Extract the (x, y) coordinate from the center of the cell holding the provided text.  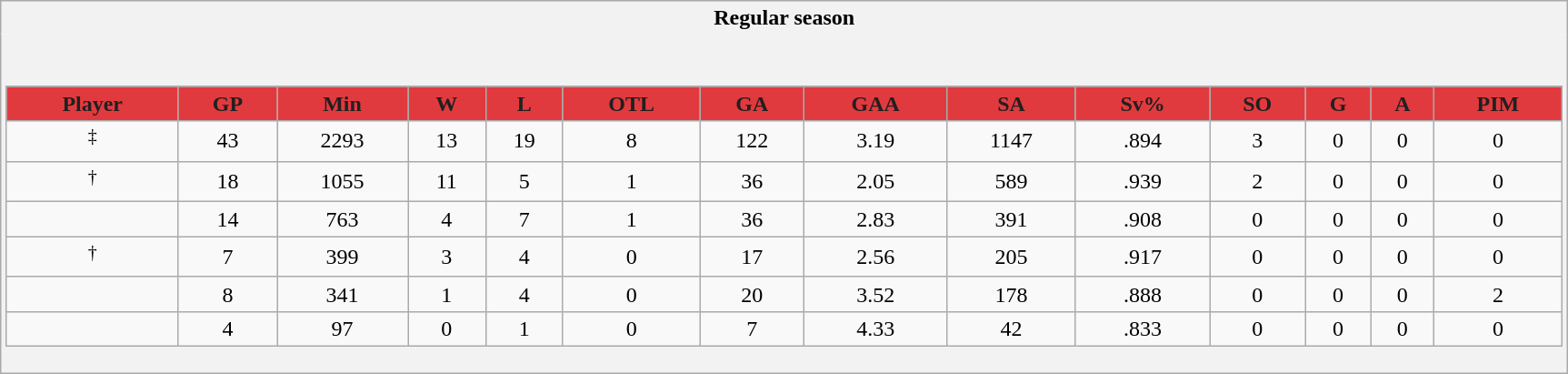
G (1338, 104)
.888 (1142, 294)
13 (447, 142)
341 (343, 294)
17 (753, 257)
178 (1012, 294)
.917 (1142, 257)
.908 (1142, 219)
Sv% (1142, 104)
‡ (93, 142)
Player (93, 104)
5 (524, 182)
399 (343, 257)
2.83 (876, 219)
PIM (1498, 104)
42 (1012, 329)
A (1402, 104)
763 (343, 219)
2293 (343, 142)
OTL (631, 104)
W (447, 104)
391 (1012, 219)
Min (343, 104)
2.05 (876, 182)
14 (227, 219)
L (524, 104)
97 (343, 329)
.939 (1142, 182)
.894 (1142, 142)
.833 (1142, 329)
43 (227, 142)
205 (1012, 257)
1147 (1012, 142)
122 (753, 142)
1055 (343, 182)
Regular season (784, 18)
3.19 (876, 142)
GAA (876, 104)
2.56 (876, 257)
SO (1258, 104)
18 (227, 182)
GA (753, 104)
11 (447, 182)
SA (1012, 104)
4.33 (876, 329)
3.52 (876, 294)
GP (227, 104)
589 (1012, 182)
20 (753, 294)
19 (524, 142)
